For the text-containing cell, return its midpoint in (x, y) coordinate format. 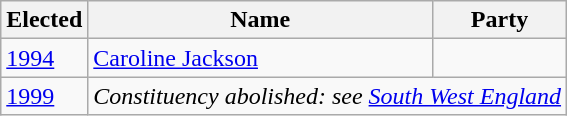
Caroline Jackson (260, 58)
Constituency abolished: see South West England (328, 96)
1999 (44, 96)
Name (260, 20)
1994 (44, 58)
Party (499, 20)
Elected (44, 20)
